Return the (x, y) coordinate for the center point of the cell that contains the specified text.  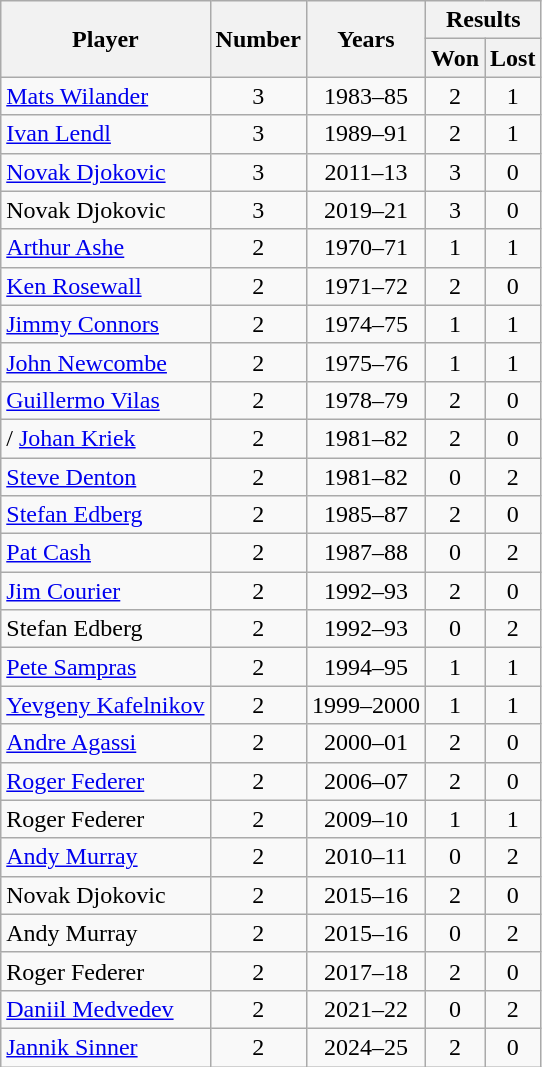
Jannik Sinner (106, 1047)
Guillermo Vilas (106, 400)
1994–95 (366, 667)
2011–13 (366, 172)
Ivan Lendl (106, 134)
1970–71 (366, 248)
Jim Courier (106, 591)
2000–01 (366, 743)
Andre Agassi (106, 743)
1989–91 (366, 134)
2009–10 (366, 819)
/ Johan Kriek (106, 438)
1999–2000 (366, 705)
1978–79 (366, 400)
Lost (513, 58)
Steve Denton (106, 477)
2010–11 (366, 857)
2024–25 (366, 1047)
1975–76 (366, 362)
Mats Wilander (106, 96)
1971–72 (366, 286)
2019–21 (366, 210)
Arthur Ashe (106, 248)
Yevgeny Kafelnikov (106, 705)
1985–87 (366, 515)
1983–85 (366, 96)
Jimmy Connors (106, 324)
Number (258, 39)
Pete Sampras (106, 667)
Pat Cash (106, 553)
Player (106, 39)
Ken Rosewall (106, 286)
Years (366, 39)
1974–75 (366, 324)
John Newcombe (106, 362)
2006–07 (366, 781)
1987–88 (366, 553)
2017–18 (366, 971)
Won (454, 58)
2021–22 (366, 1009)
Results (483, 20)
Daniil Medvedev (106, 1009)
